Capture the cell that displays the provided text and extract its (X, Y) central coordinate. 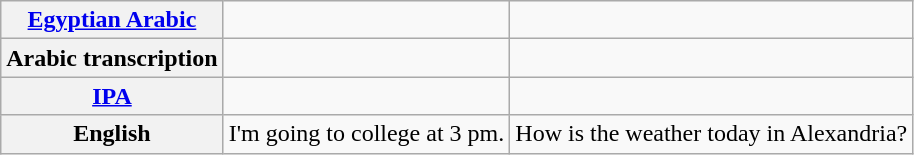
IPA (112, 96)
Egyptian Arabic (112, 20)
How is the weather today in Alexandria? (712, 134)
I'm going to college at 3 pm. (366, 134)
Arabic transcription (112, 58)
English (112, 134)
